Return [x, y] of the center of cell containing provided text 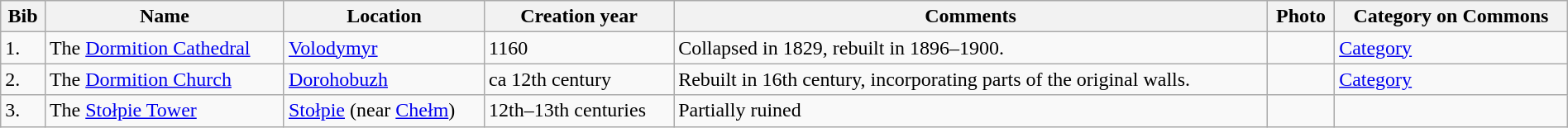
Category on Commons [1451, 17]
ca 12th century [579, 79]
Photo [1302, 17]
Bib [23, 17]
3. [23, 111]
1160 [579, 48]
Collapsed in 1829, rebuilt in 1896–1900. [971, 48]
Creation year [579, 17]
The Dormition Church [164, 79]
Stołpie (near Chełm) [384, 111]
Name [164, 17]
Dorohobuzh [384, 79]
Partially ruined [971, 111]
12th–13th centuries [579, 111]
Rebuilt in 16th century, incorporating parts of the original walls. [971, 79]
Volodymyr [384, 48]
Comments [971, 17]
The Stołpie Tower [164, 111]
1. [23, 48]
Location [384, 17]
The Dormition Cathedral [164, 48]
2. [23, 79]
